Identify which cell holds the provided text, then report its [X, Y] central coordinate. 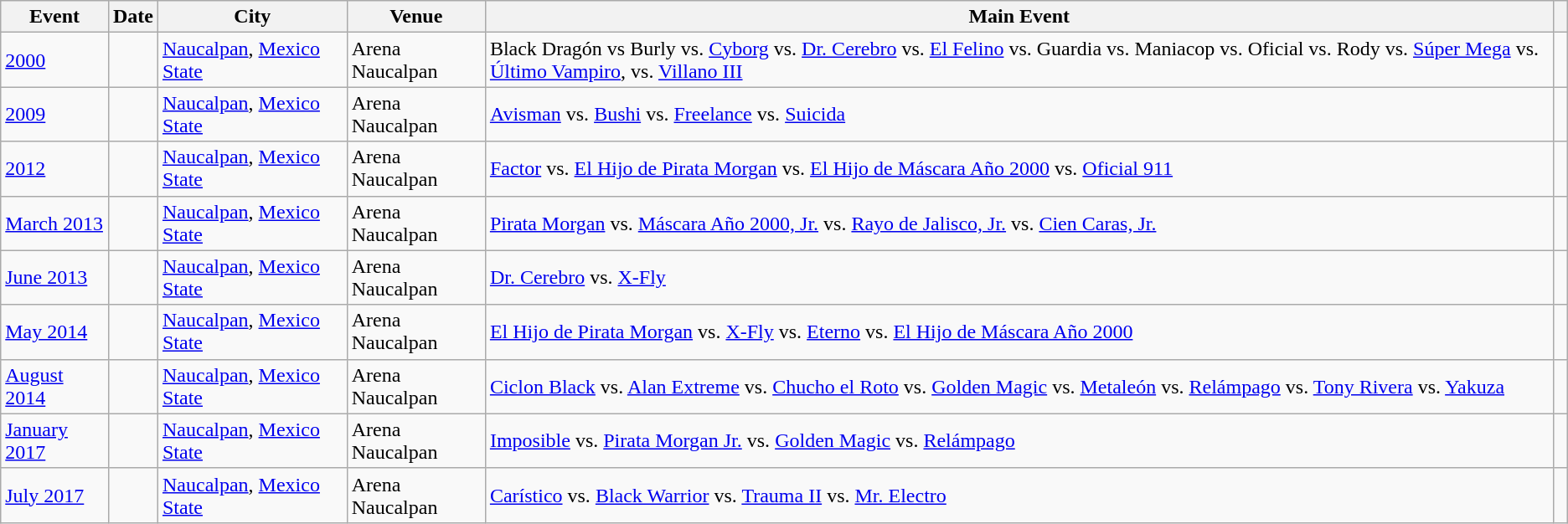
El Hijo de Pirata Morgan vs. X-Fly vs. Eterno vs. El Hijo de Máscara Año 2000 [1019, 331]
Imposible vs. Pirata Morgan Jr. vs. Golden Magic vs. Relámpago [1019, 440]
Ciclon Black vs. Alan Extreme vs. Chucho el Roto vs. Golden Magic vs. Metaleón vs. Relámpago vs. Tony Rivera vs. Yakuza [1019, 387]
March 2013 [55, 223]
2009 [55, 114]
Carístico vs. Black Warrior vs. Trauma II vs. Mr. Electro [1019, 496]
City [252, 17]
Venue [415, 17]
Main Event [1019, 17]
May 2014 [55, 331]
July 2017 [55, 496]
Factor vs. El Hijo de Pirata Morgan vs. El Hijo de Máscara Año 2000 vs. Oficial 911 [1019, 169]
June 2013 [55, 278]
January 2017 [55, 440]
Pirata Morgan vs. Máscara Año 2000, Jr. vs. Rayo de Jalisco, Jr. vs. Cien Caras, Jr. [1019, 223]
2000 [55, 60]
Avisman vs. Bushi vs. Freelance vs. Suicida [1019, 114]
Date [132, 17]
August 2014 [55, 387]
Dr. Cerebro vs. X-Fly [1019, 278]
2012 [55, 169]
Event [55, 17]
